Extract the [X, Y] coordinate from the center of the cell holding the provided text.  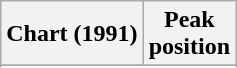
Chart (1991) [72, 34]
Peakposition [189, 34]
